For the text-containing cell, return its midpoint in [x, y] coordinate format. 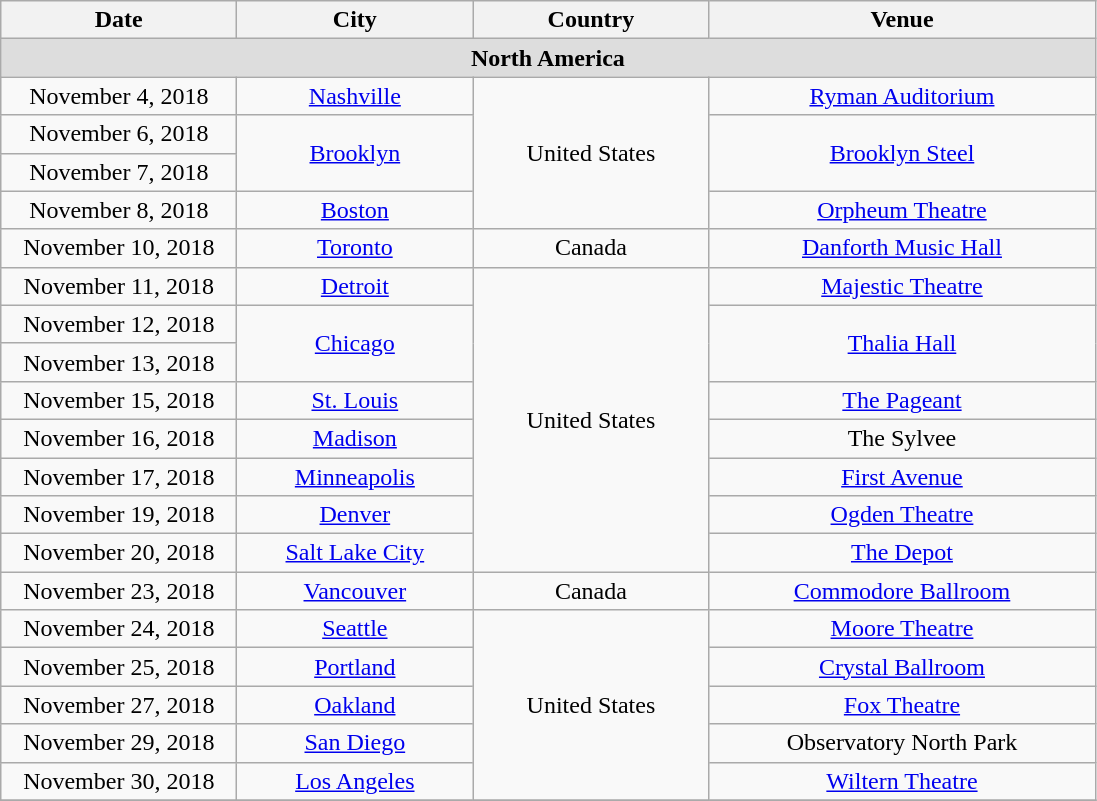
Date [119, 20]
November 25, 2018 [119, 667]
Ryman Auditorium [902, 96]
St. Louis [355, 400]
The Sylvee [902, 438]
November 20, 2018 [119, 553]
November 23, 2018 [119, 591]
Danforth Music Hall [902, 248]
Los Angeles [355, 781]
November 10, 2018 [119, 248]
City [355, 20]
Orpheum Theatre [902, 210]
Ogden Theatre [902, 515]
November 11, 2018 [119, 286]
Moore Theatre [902, 629]
Detroit [355, 286]
Toronto [355, 248]
Seattle [355, 629]
Portland [355, 667]
November 7, 2018 [119, 172]
Madison [355, 438]
Commodore Ballroom [902, 591]
Majestic Theatre [902, 286]
Country [591, 20]
November 27, 2018 [119, 705]
Observatory North Park [902, 743]
November 6, 2018 [119, 134]
November 15, 2018 [119, 400]
November 8, 2018 [119, 210]
North America [548, 58]
Vancouver [355, 591]
Crystal Ballroom [902, 667]
Salt Lake City [355, 553]
The Depot [902, 553]
San Diego [355, 743]
November 19, 2018 [119, 515]
Wiltern Theatre [902, 781]
November 16, 2018 [119, 438]
Chicago [355, 343]
November 12, 2018 [119, 324]
First Avenue [902, 477]
Thalia Hall [902, 343]
Boston [355, 210]
Oakland [355, 705]
Brooklyn Steel [902, 153]
Venue [902, 20]
Fox Theatre [902, 705]
Nashville [355, 96]
The Pageant [902, 400]
November 30, 2018 [119, 781]
Minneapolis [355, 477]
November 17, 2018 [119, 477]
November 13, 2018 [119, 362]
November 24, 2018 [119, 629]
Denver [355, 515]
Brooklyn [355, 153]
November 4, 2018 [119, 96]
November 29, 2018 [119, 743]
